Return the (x, y) coordinate for the center point of the cell that contains the specified text.  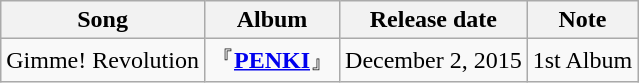
1st Album (582, 60)
Gimme! Revolution (103, 60)
『PENKI』 (272, 60)
Note (582, 20)
Song (103, 20)
December 2, 2015 (434, 60)
Release date (434, 20)
Album (272, 20)
